Extract the [X, Y] coordinate from the center of the cell holding the provided text.  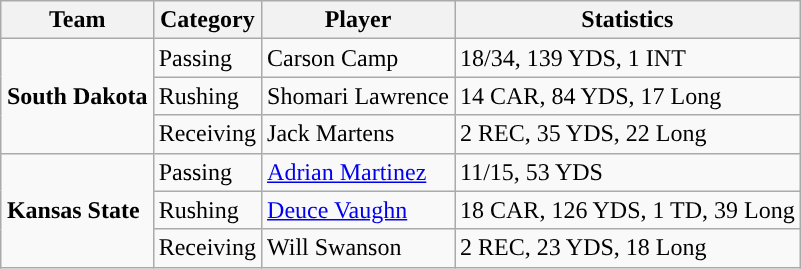
Jack Martens [358, 134]
18/34, 139 YDS, 1 INT [627, 58]
South Dakota [77, 96]
Will Swanson [358, 248]
Team [77, 20]
Statistics [627, 20]
Carson Camp [358, 58]
2 REC, 35 YDS, 22 Long [627, 134]
Kansas State [77, 210]
14 CAR, 84 YDS, 17 Long [627, 96]
Adrian Martinez [358, 172]
Deuce Vaughn [358, 210]
2 REC, 23 YDS, 18 Long [627, 248]
18 CAR, 126 YDS, 1 TD, 39 Long [627, 210]
Shomari Lawrence [358, 96]
Category [207, 20]
Player [358, 20]
11/15, 53 YDS [627, 172]
